Capture the cell that displays the provided text and extract its (x, y) central coordinate. 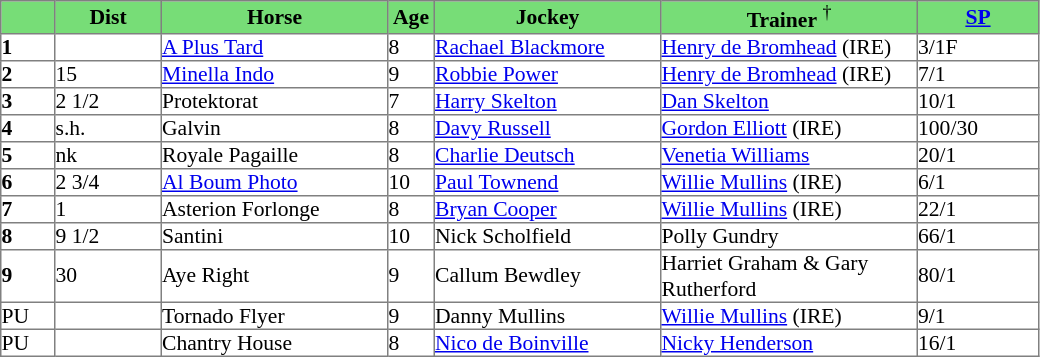
Trainer † (789, 18)
2 1/2 (108, 100)
Danny Mullins (547, 316)
Santini (274, 236)
4 (28, 128)
Harry Skelton (547, 100)
Dan Skelton (789, 100)
7/1 (978, 74)
Rachael Blackmore (547, 46)
2 3/4 (108, 182)
Chantry House (274, 342)
Galvin (274, 128)
20/1 (978, 154)
15 (108, 74)
Venetia Williams (789, 154)
5 (28, 154)
3/1F (978, 46)
3 (28, 100)
A Plus Tard (274, 46)
Harriet Graham & Gary Rutherford (789, 275)
Gordon Elliott (IRE) (789, 128)
30 (108, 275)
Minella Indo (274, 74)
Jockey (547, 18)
Robbie Power (547, 74)
10/1 (978, 100)
Polly Gundry (789, 236)
9/1 (978, 316)
Charlie Deutsch (547, 154)
2 (28, 74)
66/1 (978, 236)
Horse (274, 18)
SP (978, 18)
22/1 (978, 208)
6/1 (978, 182)
16/1 (978, 342)
Callum Bewdley (547, 275)
6 (28, 182)
Bryan Cooper (547, 208)
Nicky Henderson (789, 342)
9 1/2 (108, 236)
Nick Scholfield (547, 236)
Davy Russell (547, 128)
s.h. (108, 128)
Al Boum Photo (274, 182)
Protektorat (274, 100)
Nico de Boinville (547, 342)
Dist (108, 18)
Royale Pagaille (274, 154)
Paul Townend (547, 182)
Asterion Forlonge (274, 208)
80/1 (978, 275)
Aye Right (274, 275)
nk (108, 154)
100/30 (978, 128)
Tornado Flyer (274, 316)
Age (411, 18)
